Scan for the cell matching the given text and deliver its (x, y) coordinate at center. 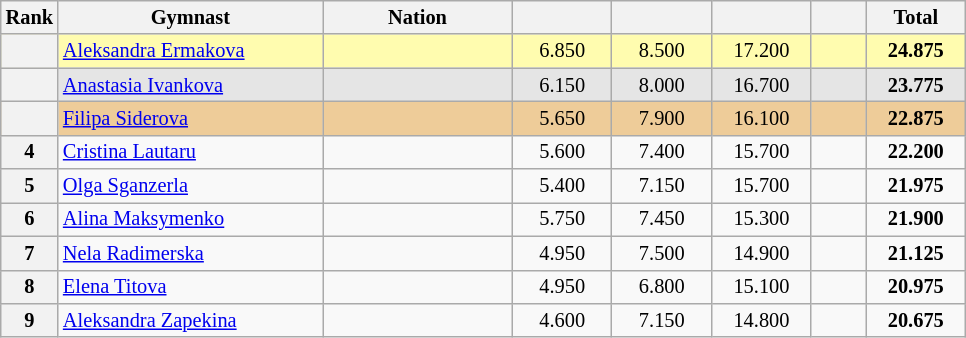
14.900 (762, 253)
7.900 (662, 118)
6 (30, 219)
15.100 (762, 287)
Gymnast (190, 17)
4 (30, 152)
5 (30, 186)
Aleksandra Ermakova (190, 51)
21.975 (916, 186)
15.300 (762, 219)
21.900 (916, 219)
Total (916, 17)
22.875 (916, 118)
8.500 (662, 51)
14.800 (762, 320)
7.450 (662, 219)
22.200 (916, 152)
Rank (30, 17)
23.775 (916, 85)
5.400 (562, 186)
Filipa Siderova (190, 118)
7 (30, 253)
Elena Titova (190, 287)
Anastasia Ivankova (190, 85)
24.875 (916, 51)
Alina Maksymenko (190, 219)
Nela Radimerska (190, 253)
5.650 (562, 118)
7.500 (662, 253)
16.100 (762, 118)
20.975 (916, 287)
6.150 (562, 85)
8.000 (662, 85)
8 (30, 287)
7.400 (662, 152)
5.750 (562, 219)
16.700 (762, 85)
5.600 (562, 152)
4.600 (562, 320)
9 (30, 320)
6.850 (562, 51)
6.800 (662, 287)
Nation (418, 17)
Aleksandra Zapekina (190, 320)
17.200 (762, 51)
Cristina Lautaru (190, 152)
21.125 (916, 253)
20.675 (916, 320)
Olga Sganzerla (190, 186)
